For the text-containing cell, return its midpoint in [X, Y] coordinate format. 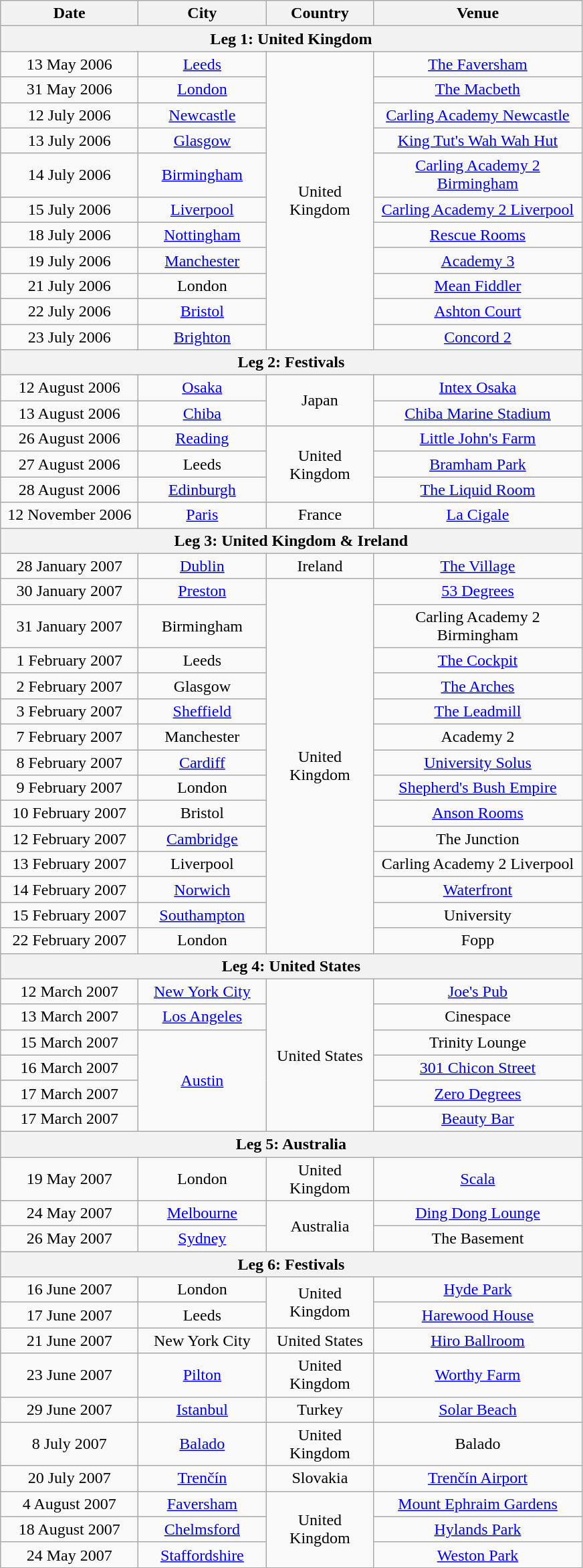
The Basement [477, 1239]
University Solus [477, 762]
4 August 2007 [70, 1504]
31 May 2006 [70, 90]
22 July 2006 [70, 311]
Hylands Park [477, 1529]
Faversham [202, 1504]
King Tut's Wah Wah Hut [477, 140]
Carling Academy Newcastle [477, 115]
The Faversham [477, 64]
13 May 2006 [70, 64]
The Macbeth [477, 90]
Weston Park [477, 1555]
Cardiff [202, 762]
31 January 2007 [70, 626]
Melbourne [202, 1213]
Shepherd's Bush Empire [477, 788]
Nottingham [202, 235]
Joe's Pub [477, 991]
21 July 2006 [70, 286]
Turkey [320, 1409]
17 June 2007 [70, 1315]
Staffordshire [202, 1555]
Chelmsford [202, 1529]
3 February 2007 [70, 711]
13 March 2007 [70, 1017]
Harewood House [477, 1315]
Norwich [202, 890]
Waterfront [477, 890]
Newcastle [202, 115]
2 February 2007 [70, 686]
21 June 2007 [70, 1341]
Hyde Park [477, 1290]
Cinespace [477, 1017]
Bramham Park [477, 464]
Los Angeles [202, 1017]
Cambridge [202, 839]
Concord 2 [477, 336]
Preston [202, 591]
23 July 2006 [70, 336]
19 May 2007 [70, 1179]
The Liquid Room [477, 490]
Australia [320, 1226]
Brighton [202, 336]
26 August 2006 [70, 439]
Ireland [320, 566]
13 August 2006 [70, 413]
Venue [477, 13]
Sheffield [202, 711]
Slovakia [320, 1478]
13 February 2007 [70, 864]
Academy 2 [477, 737]
9 February 2007 [70, 788]
Paris [202, 515]
Osaka [202, 388]
7 February 2007 [70, 737]
Mount Ephraim Gardens [477, 1504]
53 Degrees [477, 591]
Trenčín Airport [477, 1478]
15 July 2006 [70, 209]
Edinburgh [202, 490]
Anson Rooms [477, 813]
27 August 2006 [70, 464]
16 March 2007 [70, 1068]
Solar Beach [477, 1409]
12 February 2007 [70, 839]
12 August 2006 [70, 388]
Pilton [202, 1375]
30 January 2007 [70, 591]
The Arches [477, 686]
Austin [202, 1080]
University [477, 915]
Beauty Bar [477, 1118]
The Village [477, 566]
12 November 2006 [70, 515]
Country [320, 13]
18 July 2006 [70, 235]
28 August 2006 [70, 490]
Fopp [477, 941]
The Leadmill [477, 711]
The Cockpit [477, 660]
8 July 2007 [70, 1444]
Leg 4: United States [291, 966]
Sydney [202, 1239]
Dublin [202, 566]
Chiba Marine Stadium [477, 413]
Ding Dong Lounge [477, 1213]
Istanbul [202, 1409]
13 July 2006 [70, 140]
14 February 2007 [70, 890]
20 July 2007 [70, 1478]
22 February 2007 [70, 941]
Southampton [202, 915]
15 March 2007 [70, 1042]
Date [70, 13]
Worthy Farm [477, 1375]
The Junction [477, 839]
Chiba [202, 413]
26 May 2007 [70, 1239]
301 Chicon Street [477, 1068]
1 February 2007 [70, 660]
Japan [320, 401]
Ashton Court [477, 311]
Leg 5: Australia [291, 1144]
Rescue Rooms [477, 235]
Leg 3: United Kingdom & Ireland [291, 541]
8 February 2007 [70, 762]
Reading [202, 439]
29 June 2007 [70, 1409]
Scala [477, 1179]
Hiro Ballroom [477, 1341]
Little John's Farm [477, 439]
15 February 2007 [70, 915]
18 August 2007 [70, 1529]
10 February 2007 [70, 813]
Academy 3 [477, 260]
Leg 1: United Kingdom [291, 39]
France [320, 515]
12 March 2007 [70, 991]
23 June 2007 [70, 1375]
28 January 2007 [70, 566]
Trinity Lounge [477, 1042]
16 June 2007 [70, 1290]
La Cigale [477, 515]
Intex Osaka [477, 388]
Leg 2: Festivals [291, 363]
Trenčín [202, 1478]
Zero Degrees [477, 1093]
Mean Fiddler [477, 286]
Leg 6: Festivals [291, 1264]
19 July 2006 [70, 260]
14 July 2006 [70, 175]
12 July 2006 [70, 115]
City [202, 13]
